Provide the (x, y) coordinate of the cell's center where the given text is located.  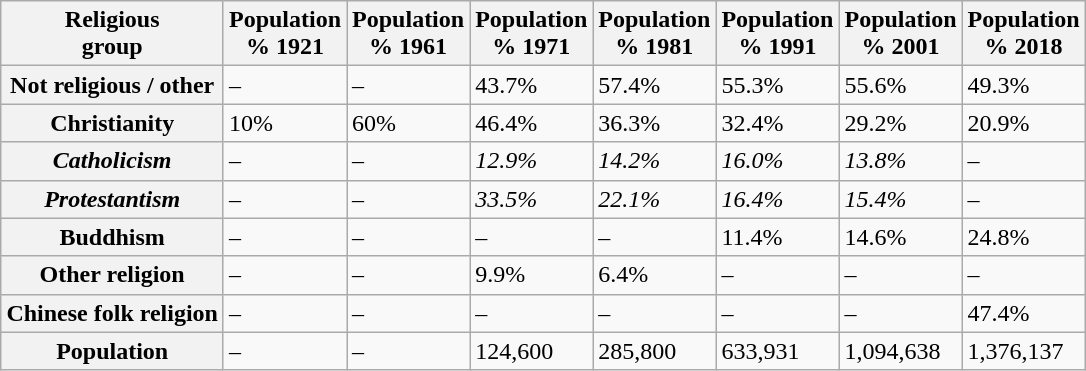
55.6% (900, 85)
Catholicism (112, 161)
Population % 1981 (654, 34)
Population % 2001 (900, 34)
10% (284, 123)
Chinese folk religion (112, 313)
Buddhism (112, 237)
Population % 1971 (532, 34)
49.3% (1024, 85)
6.4% (654, 275)
Population % 1991 (778, 34)
14.6% (900, 237)
Population % 1921 (284, 34)
16.0% (778, 161)
Population % 1961 (408, 34)
1,094,638 (900, 351)
43.7% (532, 85)
32.4% (778, 123)
33.5% (532, 199)
29.2% (900, 123)
46.4% (532, 123)
55.3% (778, 85)
Population (112, 351)
Other religion (112, 275)
22.1% (654, 199)
285,800 (654, 351)
Not religious / other (112, 85)
57.4% (654, 85)
Protestantism (112, 199)
36.3% (654, 123)
60% (408, 123)
20.9% (1024, 123)
15.4% (900, 199)
124,600 (532, 351)
11.4% (778, 237)
16.4% (778, 199)
24.8% (1024, 237)
13.8% (900, 161)
1,376,137 (1024, 351)
9.9% (532, 275)
633,931 (778, 351)
Religiousgroup (112, 34)
Christianity (112, 123)
47.4% (1024, 313)
14.2% (654, 161)
Population % 2018 (1024, 34)
12.9% (532, 161)
